From the cell containing the given text, extract its center point as (X, Y) coordinate. 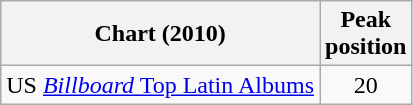
20 (366, 85)
Chart (2010) (160, 34)
US Billboard Top Latin Albums (160, 85)
Peakposition (366, 34)
